Capture the cell that displays the provided text and extract its [X, Y] central coordinate. 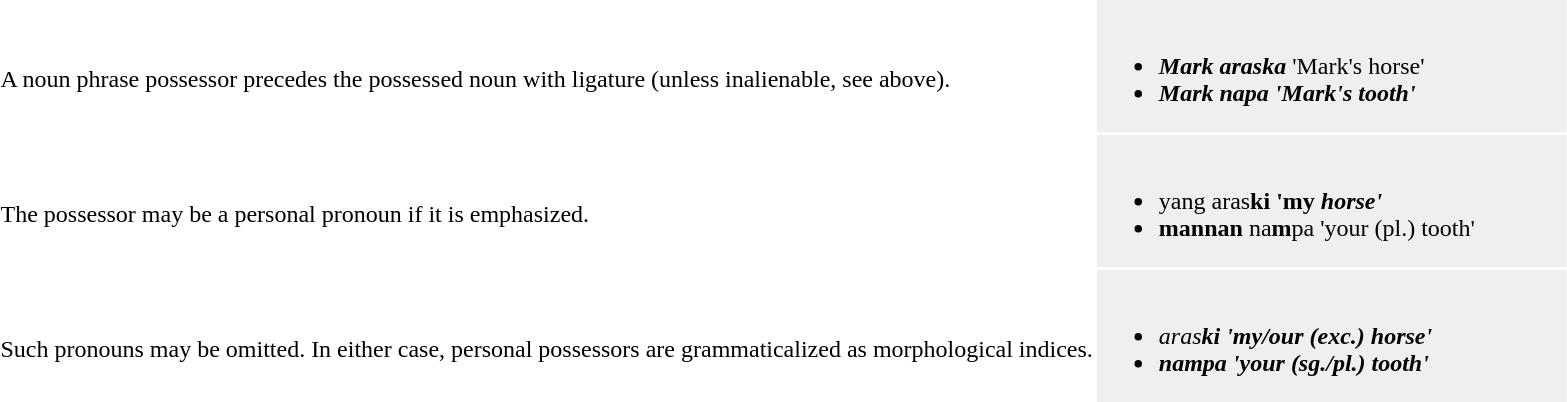
yang araski 'my horse'mannan nampa 'your (pl.) tooth' [1332, 201]
Mark araska 'Mark's horse'Mark napa 'Mark's tooth' [1332, 66]
araski 'my/our (exc.) horse'nampa 'your (sg./pl.) tooth' [1332, 336]
